Scan for the cell matching the given text and deliver its (X, Y) coordinate at center. 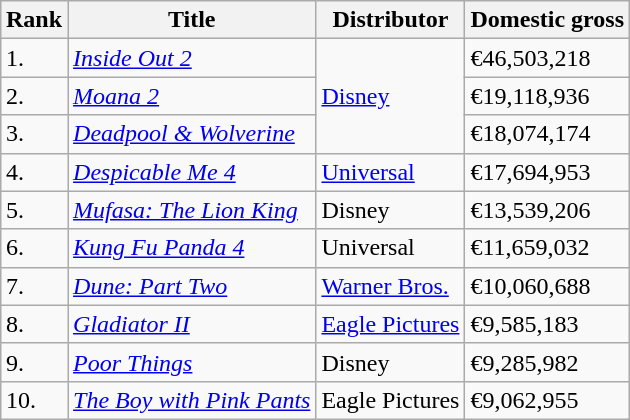
€46,503,218 (548, 58)
7. (34, 286)
1. (34, 58)
Distributor (390, 20)
€17,694,953 (548, 172)
€10,060,688 (548, 286)
€9,285,982 (548, 362)
€11,659,032 (548, 248)
Mufasa: The Lion King (192, 210)
Kung Fu Panda 4 (192, 248)
Domestic gross (548, 20)
Gladiator II (192, 324)
€9,062,955 (548, 400)
Title (192, 20)
€9,585,183 (548, 324)
8. (34, 324)
Poor Things (192, 362)
3. (34, 134)
5. (34, 210)
€18,074,174 (548, 134)
The Boy with Pink Pants (192, 400)
Deadpool & Wolverine (192, 134)
Rank (34, 20)
€13,539,206 (548, 210)
Warner Bros. (390, 286)
Dune: Part Two (192, 286)
Inside Out 2 (192, 58)
Despicable Me 4 (192, 172)
Moana 2 (192, 96)
2. (34, 96)
4. (34, 172)
9. (34, 362)
10. (34, 400)
6. (34, 248)
€19,118,936 (548, 96)
